From the cell containing the given text, extract its center point as [x, y] coordinate. 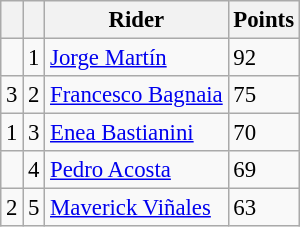
Maverick Viñales [136, 208]
Francesco Bagnaia [136, 95]
Enea Bastianini [136, 133]
5 [34, 208]
4 [34, 170]
Points [264, 20]
Jorge Martín [136, 58]
69 [264, 170]
Rider [136, 20]
70 [264, 133]
63 [264, 208]
Pedro Acosta [136, 170]
75 [264, 95]
92 [264, 58]
